Determine the (X, Y) coordinate at the center of the cell enclosing the given text.  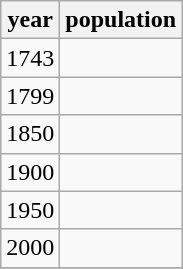
1799 (30, 96)
1950 (30, 210)
1900 (30, 172)
1850 (30, 134)
population (121, 20)
2000 (30, 248)
year (30, 20)
1743 (30, 58)
